Scan for the cell matching the given text and deliver its (x, y) coordinate at center. 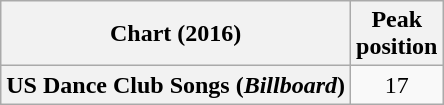
17 (397, 85)
US Dance Club Songs (Billboard) (176, 85)
Chart (2016) (176, 34)
Peak position (397, 34)
